Provide the (X, Y) coordinate of the cell's center where the given text is located.  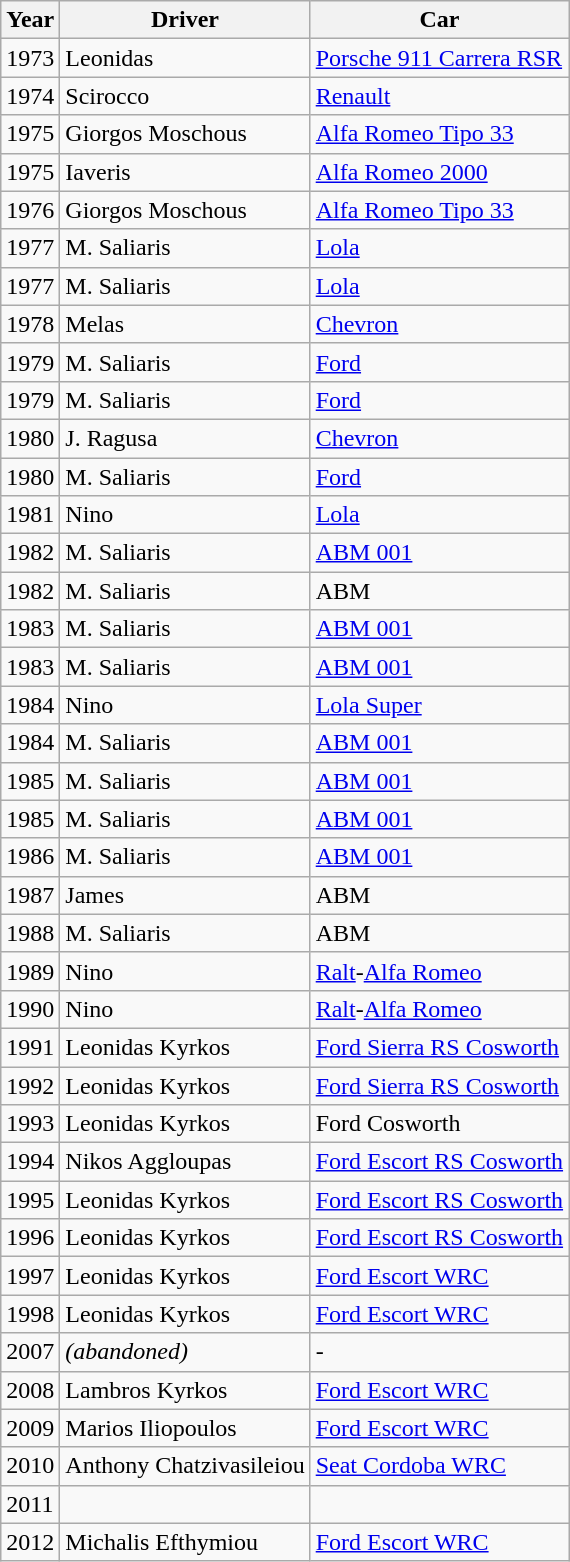
Alfa Romeo 2000 (439, 172)
1976 (30, 210)
1987 (30, 895)
1989 (30, 971)
1991 (30, 1047)
Melas (185, 324)
Car (439, 20)
2007 (30, 1352)
James (185, 895)
1973 (30, 58)
Iaveris (185, 172)
Driver (185, 20)
Scirocco (185, 96)
1993 (30, 1124)
2008 (30, 1390)
Ford Cosworth (439, 1124)
Lambros Kyrkos (185, 1390)
Michalis Efthymiou (185, 1542)
1994 (30, 1162)
1997 (30, 1276)
Anthony Chatzivasileiou (185, 1466)
1978 (30, 324)
- (439, 1352)
(abandoned) (185, 1352)
2012 (30, 1542)
1992 (30, 1085)
Year (30, 20)
Leonidas (185, 58)
J. Ragusa (185, 438)
Marios Iliopoulos (185, 1428)
1990 (30, 1009)
1995 (30, 1200)
Renault (439, 96)
1986 (30, 857)
Seat Cordoba WRC (439, 1466)
Nikos Aggloupas (185, 1162)
2010 (30, 1466)
Lola Super (439, 705)
1988 (30, 933)
1974 (30, 96)
1981 (30, 515)
2011 (30, 1504)
1998 (30, 1314)
Porsche 911 Carrera RSR (439, 58)
2009 (30, 1428)
1996 (30, 1238)
